Output the (X, Y) coordinate of the center of the cell containing the given text.  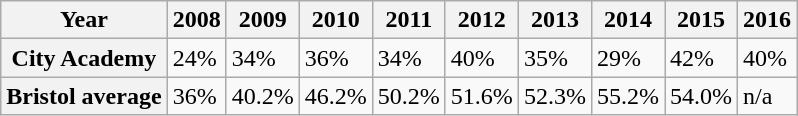
n/a (768, 96)
City Academy (84, 58)
54.0% (700, 96)
Year (84, 20)
50.2% (408, 96)
55.2% (628, 96)
24% (196, 58)
29% (628, 58)
51.6% (482, 96)
2011 (408, 20)
46.2% (336, 96)
40.2% (262, 96)
2009 (262, 20)
52.3% (554, 96)
2016 (768, 20)
2015 (700, 20)
2010 (336, 20)
42% (700, 58)
2012 (482, 20)
2014 (628, 20)
35% (554, 58)
2013 (554, 20)
2008 (196, 20)
Bristol average (84, 96)
